Identify which cell holds the provided text, then report its [x, y] central coordinate. 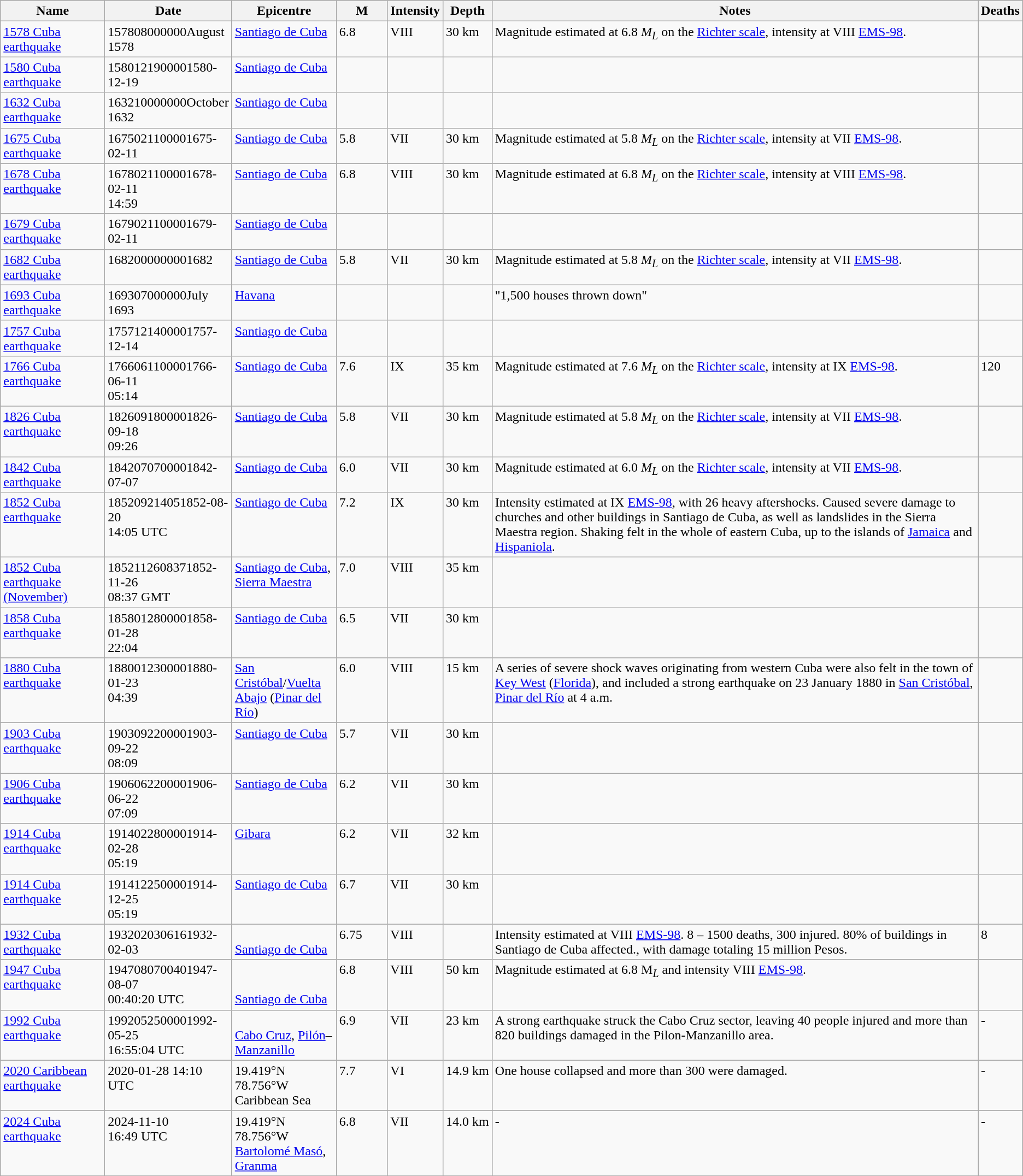
1880012300001880-01-2304:39 [168, 691]
Intensity [415, 11]
1766 Cuba earthquake [52, 381]
1678021100001678-02-1114:59 [168, 189]
8 [1001, 942]
1766061100001766-06-1105:14 [168, 381]
6.75 [362, 942]
1678 Cuba earthquake [52, 189]
2024-11-1016:49 UTC [168, 1143]
1914122500001914-12-2505:19 [168, 899]
1903 Cuba earthquake [52, 748]
1992 Cuba earthquake [52, 1035]
1947080700401947-08-0700:40:20 UTC [168, 985]
One house collapsed and more than 300 were damaged. [734, 1085]
Havana [284, 303]
1826091800001826-09-1809:26 [168, 431]
32 km [468, 849]
1906062200001906-06-2207:09 [168, 798]
1679021100001679-02-11 [168, 232]
7.2 [362, 525]
1932 Cuba earthquake [52, 942]
1679 Cuba earthquake [52, 232]
14.9 km [468, 1085]
1852112608371852-11-2608:37 GMT [168, 583]
19.419°N 78.756°WBartolomé Masó, Granma [284, 1143]
1842 Cuba earthquake [52, 474]
1675 Cuba earthquake [52, 145]
Magnitude estimated at 6.8 ML and intensity VIII EMS-98. [734, 985]
15 km [468, 691]
1852 Cuba earthquake [52, 525]
2020 Caribbean earthquake [52, 1085]
1632 Cuba earthquake [52, 110]
Deaths [1001, 11]
157808000000August 1578 [168, 39]
1852 Cuba earthquake (November) [52, 583]
5.7 [362, 748]
50 km [468, 985]
1580121900001580-12-19 [168, 74]
120 [1001, 381]
Epicentre [284, 11]
Date [168, 11]
1682 Cuba earthquake [52, 267]
6.5 [362, 633]
14.0 km [468, 1143]
163210000000October 1632 [168, 110]
Notes [734, 11]
VI [415, 1085]
7.7 [362, 1085]
Magnitude estimated at 6.0 ML on the Richter scale, intensity at VII EMS-98. [734, 474]
1842070700001842-07-07 [168, 474]
2024 Cuba earthquake [52, 1143]
7.6 [362, 381]
Santiago de Cuba, Sierra Maestra [284, 583]
2020-01-28 14:10 UTC [168, 1085]
169307000000July 1693 [168, 303]
1757121400001757-12-14 [168, 338]
7.0 [362, 583]
1903092200001903-09-2208:09 [168, 748]
1880 Cuba earthquake [52, 691]
Cabo Cruz, Pilón–Manzanillo [284, 1035]
1992052500001992-05-2516:55:04 UTC [168, 1035]
1858012800001858-01-2822:04 [168, 633]
23 km [468, 1035]
1580 Cuba earthquake [52, 74]
1826 Cuba earthquake [52, 431]
1858 Cuba earthquake [52, 633]
1757 Cuba earthquake [52, 338]
Name [52, 11]
1675021100001675-02-11 [168, 145]
19.419°N 78.756°WCaribbean Sea [284, 1085]
1914022800001914-02-2805:19 [168, 849]
1693 Cuba earthquake [52, 303]
Depth [468, 11]
1947 Cuba earthquake [52, 985]
Magnitude estimated at 7.6 ML on the Richter scale, intensity at IX EMS-98. [734, 381]
1906 Cuba earthquake [52, 798]
1932020306161932-02-03 [168, 942]
"1,500 houses thrown down" [734, 303]
M [362, 11]
A strong earthquake struck the Cabo Cruz sector, leaving 40 people injured and more than 820 buildings damaged in the Pilon-Manzanillo area. [734, 1035]
1682000000001682 [168, 267]
6.7 [362, 899]
Gibara [284, 849]
San Cristóbal/Vuelta Abajo (Pinar del Río) [284, 691]
185209214051852-08-2014:05 UTC [168, 525]
1578 Cuba earthquake [52, 39]
6.9 [362, 1035]
